Search for the cell housing the specified text and yield its (X, Y) center coordinate. 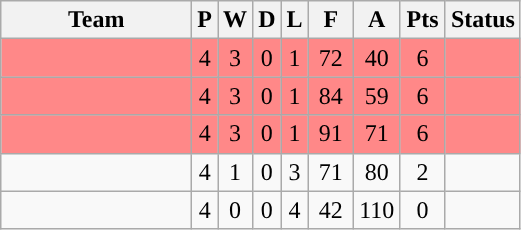
42 (331, 210)
110 (377, 210)
80 (377, 172)
F (331, 20)
D (267, 20)
Pts (423, 20)
84 (331, 96)
Team (96, 20)
W (236, 20)
L (294, 20)
91 (331, 134)
Status (482, 20)
72 (331, 58)
59 (377, 96)
P (205, 20)
40 (377, 58)
A (377, 20)
2 (423, 172)
